Scan for the cell matching the given text and deliver its [X, Y] coordinate at center. 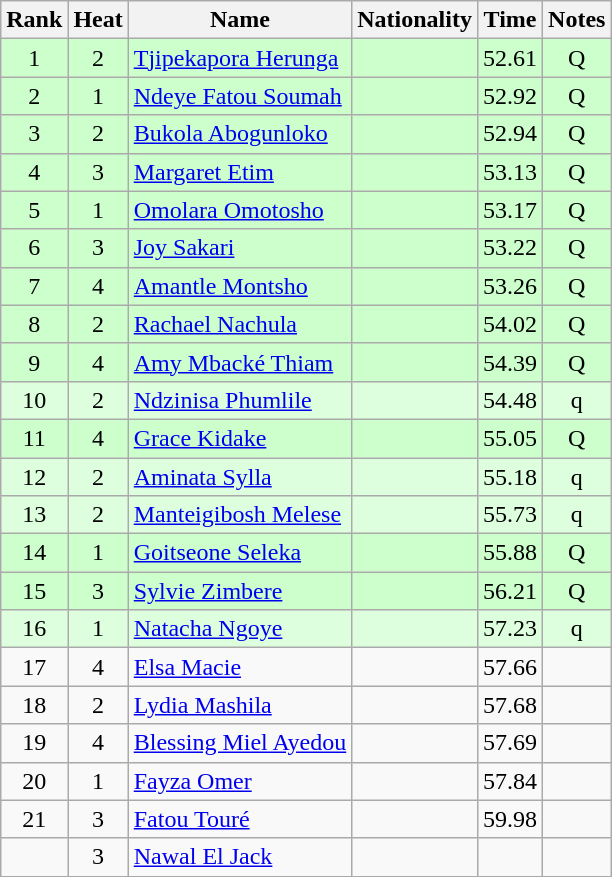
54.39 [510, 362]
Nationality [415, 20]
53.17 [510, 210]
Ndeye Fatou Soumah [240, 96]
55.05 [510, 438]
Natacha Ngoye [240, 629]
56.21 [510, 591]
8 [34, 324]
57.68 [510, 705]
Grace Kidake [240, 438]
Notes [577, 20]
52.94 [510, 134]
Elsa Macie [240, 667]
Goitseone Seleka [240, 553]
Manteigibosh Melese [240, 515]
55.88 [510, 553]
Rank [34, 20]
53.13 [510, 172]
Heat [98, 20]
6 [34, 248]
Blessing Miel Ayedou [240, 743]
14 [34, 553]
52.92 [510, 96]
Sylvie Zimbere [240, 591]
59.98 [510, 819]
Amantle Montsho [240, 286]
55.73 [510, 515]
Joy Sakari [240, 248]
54.02 [510, 324]
57.66 [510, 667]
54.48 [510, 400]
Fatou Touré [240, 819]
Rachael Nachula [240, 324]
12 [34, 477]
15 [34, 591]
Ndzinisa Phumlile [240, 400]
Name [240, 20]
Amy Mbacké Thiam [240, 362]
55.18 [510, 477]
18 [34, 705]
9 [34, 362]
5 [34, 210]
Omolara Omotosho [240, 210]
20 [34, 781]
16 [34, 629]
Aminata Sylla [240, 477]
Fayza Omer [240, 781]
Bukola Abogunloko [240, 134]
53.22 [510, 248]
53.26 [510, 286]
17 [34, 667]
57.23 [510, 629]
57.84 [510, 781]
52.61 [510, 58]
13 [34, 515]
Lydia Mashila [240, 705]
Margaret Etim [240, 172]
Nawal El Jack [240, 857]
Tjipekapora Herunga [240, 58]
10 [34, 400]
21 [34, 819]
19 [34, 743]
Time [510, 20]
7 [34, 286]
57.69 [510, 743]
11 [34, 438]
